Scan for the cell matching the given text and deliver its [x, y] coordinate at center. 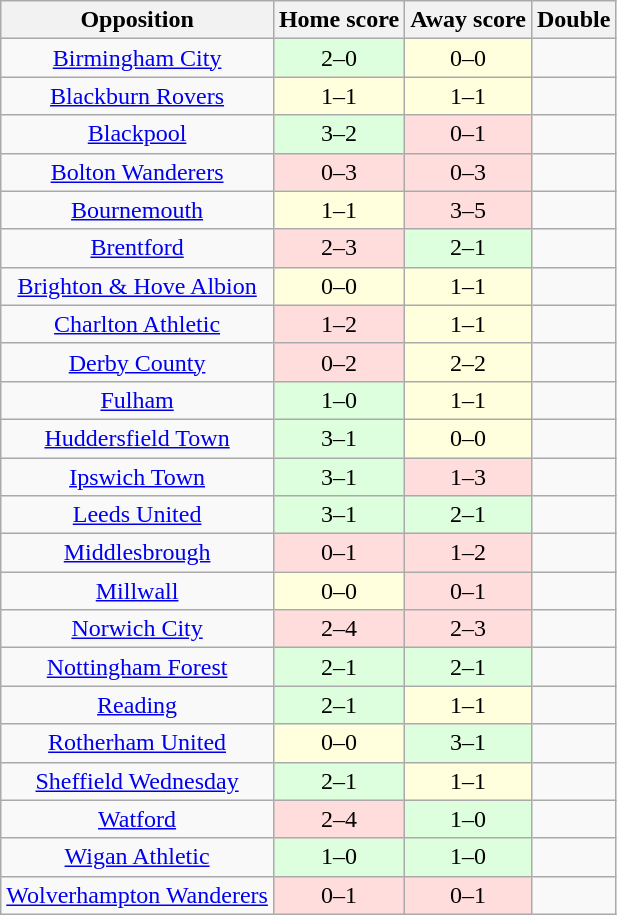
0–2 [338, 362]
Sheffield Wednesday [138, 781]
Nottingham Forest [138, 667]
2–2 [468, 362]
Huddersfield Town [138, 438]
Double [573, 20]
Rotherham United [138, 743]
Millwall [138, 591]
Watford [138, 819]
Blackpool [138, 134]
Home score [338, 20]
Bolton Wanderers [138, 172]
Brentford [138, 248]
2–0 [338, 58]
Ipswich Town [138, 477]
Blackburn Rovers [138, 96]
Fulham [138, 400]
Birmingham City [138, 58]
1–3 [468, 477]
Derby County [138, 362]
Middlesbrough [138, 553]
3–2 [338, 134]
Bournemouth [138, 210]
Charlton Athletic [138, 324]
Leeds United [138, 515]
Wigan Athletic [138, 857]
Wolverhampton Wanderers [138, 895]
3–5 [468, 210]
Away score [468, 20]
Brighton & Hove Albion [138, 286]
Reading [138, 705]
Norwich City [138, 629]
Opposition [138, 20]
